Locate the cell with the specified text and output its (x, y) center coordinate. 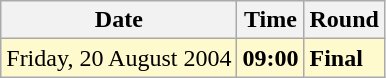
Time (270, 20)
Round (344, 20)
Date (119, 20)
Friday, 20 August 2004 (119, 58)
09:00 (270, 58)
Final (344, 58)
